Search for the cell housing the specified text and yield its [x, y] center coordinate. 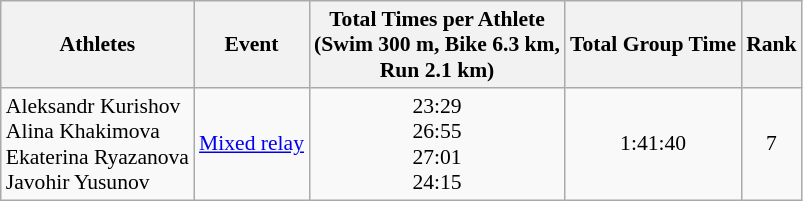
7 [772, 144]
Total Group Time [653, 44]
Rank [772, 44]
Event [252, 44]
Athletes [98, 44]
Aleksandr KurishovAlina KhakimovaEkaterina RyazanovaJavohir Yusunov [98, 144]
Total Times per Athlete(Swim 300 m, Bike 6.3 km, Run 2.1 km) [437, 44]
1:41:40 [653, 144]
Mixed relay [252, 144]
23:2926:5527:0124:15 [437, 144]
